Locate the cell with the specified text and output its [X, Y] center coordinate. 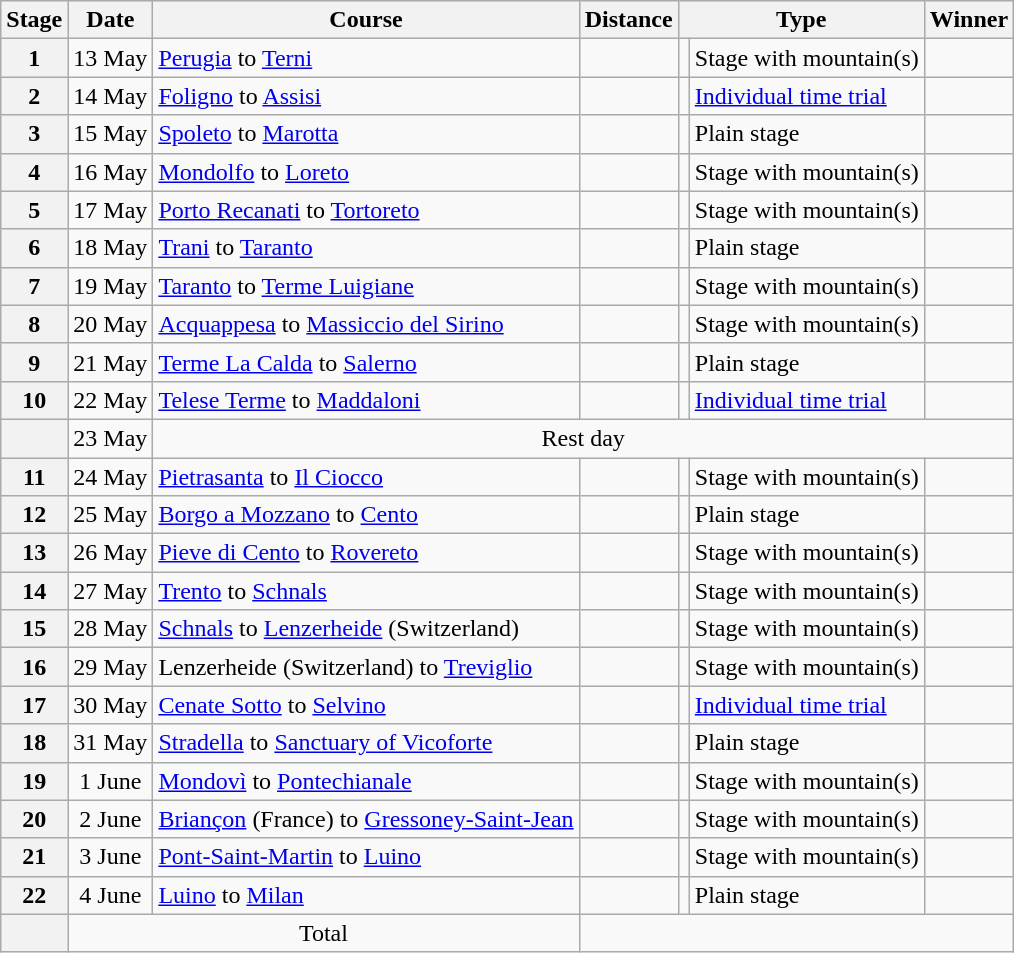
22 May [110, 400]
15 [34, 629]
Type [801, 20]
Borgo a Mozzano to Cento [366, 515]
20 May [110, 324]
13 May [110, 58]
5 [34, 210]
Pont-Saint-Martin to Luino [366, 857]
18 [34, 743]
Telese Terme to Maddaloni [366, 400]
16 [34, 667]
Course [366, 20]
Rest day [584, 438]
Total [324, 933]
Lenzerheide (Switzerland) to Treviglio [366, 667]
1 June [110, 781]
17 [34, 705]
2 June [110, 819]
30 May [110, 705]
14 [34, 591]
Schnals to Lenzerheide (Switzerland) [366, 629]
13 [34, 553]
31 May [110, 743]
Taranto to Terme Luigiane [366, 286]
29 May [110, 667]
19 May [110, 286]
Briançon (France) to Gressoney-Saint-Jean [366, 819]
12 [34, 515]
16 May [110, 172]
23 May [110, 438]
Acquappesa to Massiccio del Sirino [366, 324]
8 [34, 324]
Pieve di Cento to Rovereto [366, 553]
Spoleto to Marotta [366, 134]
24 May [110, 477]
Trento to Schnals [366, 591]
18 May [110, 248]
28 May [110, 629]
Distance [628, 20]
Foligno to Assisi [366, 96]
26 May [110, 553]
Mondovì to Pontechianale [366, 781]
21 May [110, 362]
25 May [110, 515]
Luino to Milan [366, 895]
Perugia to Terni [366, 58]
10 [34, 400]
17 May [110, 210]
27 May [110, 591]
7 [34, 286]
Terme La Calda to Salerno [366, 362]
Stradella to Sanctuary of Vicoforte [366, 743]
11 [34, 477]
19 [34, 781]
21 [34, 857]
Date [110, 20]
14 May [110, 96]
6 [34, 248]
3 June [110, 857]
Winner [968, 20]
15 May [110, 134]
Pietrasanta to Il Ciocco [366, 477]
4 [34, 172]
9 [34, 362]
1 [34, 58]
Cenate Sotto to Selvino [366, 705]
4 June [110, 895]
Stage [34, 20]
22 [34, 895]
3 [34, 134]
Trani to Taranto [366, 248]
Porto Recanati to Tortoreto [366, 210]
20 [34, 819]
2 [34, 96]
Mondolfo to Loreto [366, 172]
